From the cell containing the given text, extract its center point as (x, y) coordinate. 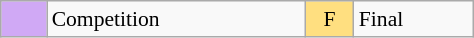
F (330, 19)
Competition (176, 19)
Final (414, 19)
